For the text-containing cell, return its midpoint in (X, Y) coordinate format. 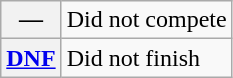
Did not finish (146, 58)
— (31, 20)
DNF (31, 58)
Did not compete (146, 20)
